Identify which cell holds the provided text, then report its [X, Y] central coordinate. 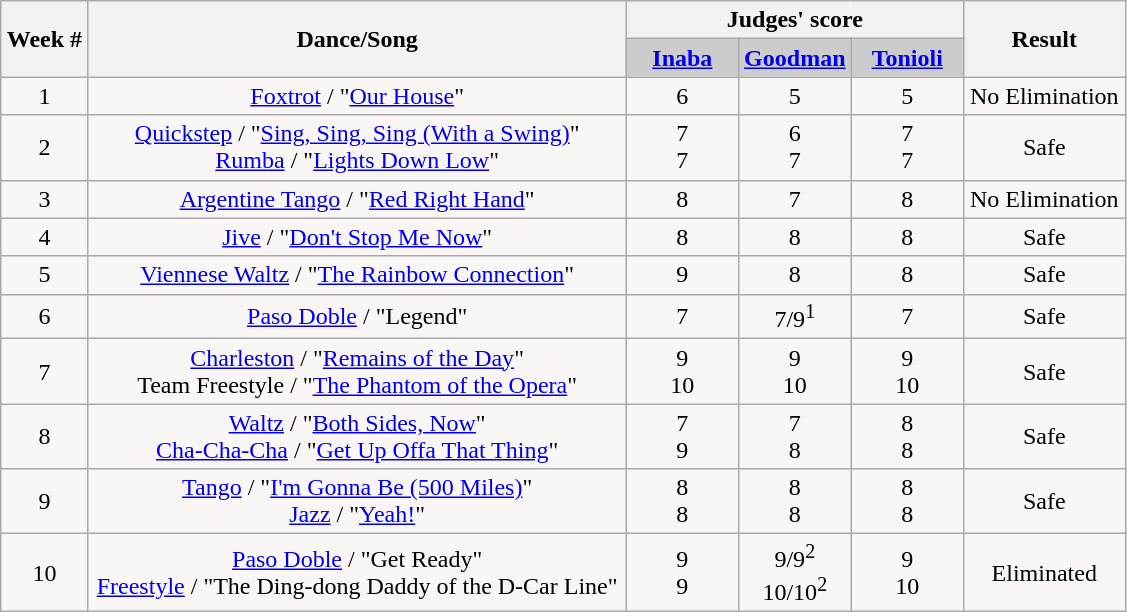
Quickstep / "Sing, Sing, Sing (With a Swing)"Rumba / "Lights Down Low" [357, 148]
Goodman [795, 58]
1 [44, 96]
Tango / "I'm Gonna Be (500 Miles)"Jazz / "Yeah!" [357, 502]
Judges' score [794, 20]
99 [682, 573]
79 [682, 436]
3 [44, 199]
Dance/Song [357, 39]
Inaba [682, 58]
Paso Doble / "Get Ready"Freestyle / "The Ding-dong Daddy of the D-Car Line" [357, 573]
9/9210/102 [795, 573]
4 [44, 237]
78 [795, 436]
Jive / "Don't Stop Me Now" [357, 237]
Paso Doble / "Legend" [357, 316]
Week # [44, 39]
Charleston / "Remains of the Day"Team Freestyle / "The Phantom of the Opera" [357, 372]
2 [44, 148]
Argentine Tango / "Red Right Hand" [357, 199]
Result [1044, 39]
Eliminated [1044, 573]
Viennese Waltz / "The Rainbow Connection" [357, 275]
Tonioli [907, 58]
10 [44, 573]
Waltz / "Both Sides, Now"Cha-Cha-Cha / "Get Up Offa That Thing" [357, 436]
67 [795, 148]
Foxtrot / "Our House" [357, 96]
7/91 [795, 316]
